Find where the given text appears and provide that cell's center as [x, y] coordinate. 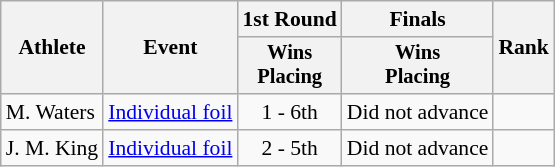
M. Waters [52, 112]
1 - 6th [289, 112]
Rank [524, 48]
Athlete [52, 48]
2 - 5th [289, 148]
Event [170, 48]
1st Round [289, 19]
Finals [418, 19]
J. M. King [52, 148]
